For the text-containing cell, return its midpoint in [x, y] coordinate format. 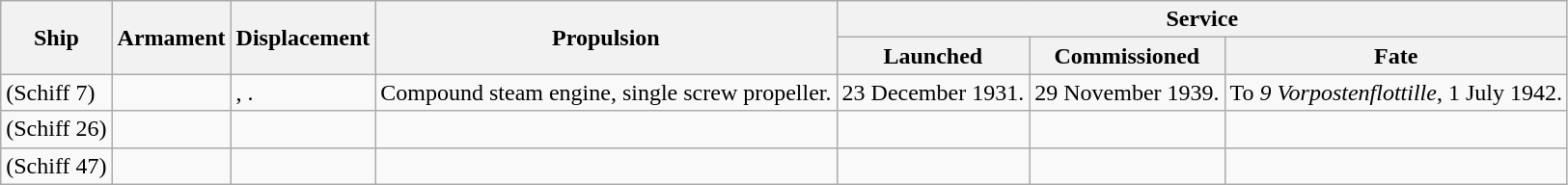
29 November 1939. [1127, 92]
Commissioned [1127, 56]
(Schiff 47) [56, 166]
Propulsion [606, 38]
Armament [172, 38]
23 December 1931. [933, 92]
, . [303, 92]
Service [1202, 19]
To 9 Vorpostenflottille, 1 July 1942. [1395, 92]
Fate [1395, 56]
Displacement [303, 38]
(Schiff 7) [56, 92]
Compound steam engine, single screw propeller. [606, 92]
(Schiff 26) [56, 129]
Launched [933, 56]
Ship [56, 38]
